Detect which cell encompasses the target text, then output its (X, Y) center coordinate. 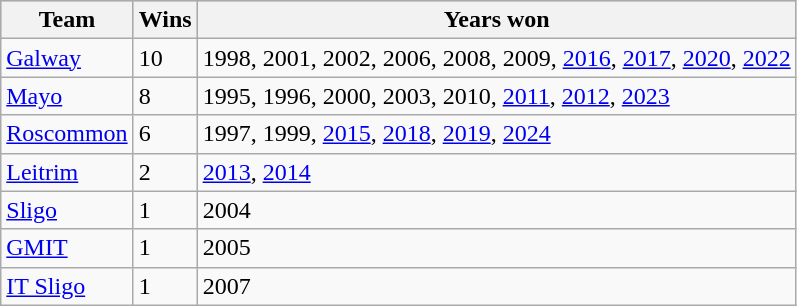
Galway (67, 58)
2004 (496, 210)
2007 (496, 286)
Roscommon (67, 134)
2 (165, 172)
1997, 1999, 2015, 2018, 2019, 2024 (496, 134)
Years won (496, 20)
10 (165, 58)
IT Sligo (67, 286)
2013, 2014 (496, 172)
Leitrim (67, 172)
Mayo (67, 96)
8 (165, 96)
1995, 1996, 2000, 2003, 2010, 2011, 2012, 2023 (496, 96)
Sligo (67, 210)
GMIT (67, 248)
6 (165, 134)
Wins (165, 20)
Team (67, 20)
1998, 2001, 2002, 2006, 2008, 2009, 2016, 2017, 2020, 2022 (496, 58)
2005 (496, 248)
